Capture the cell that displays the provided text and extract its [x, y] central coordinate. 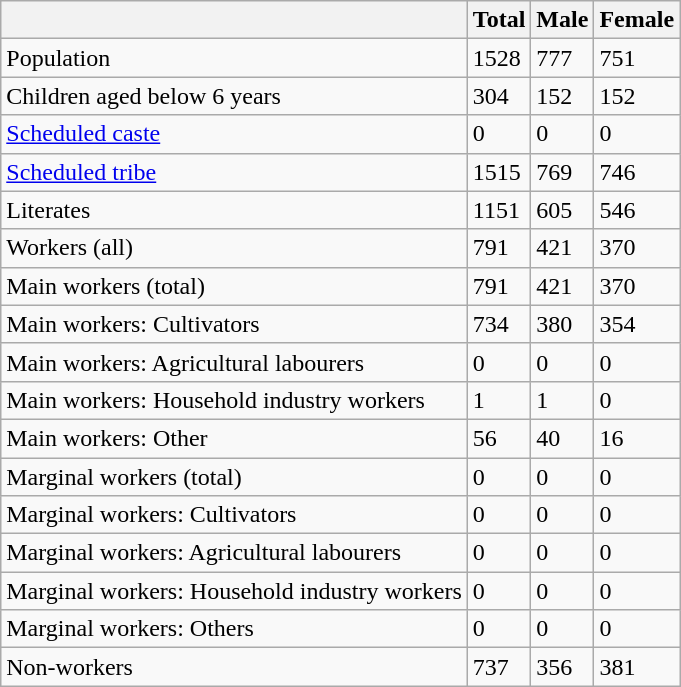
Main workers: Household industry workers [234, 400]
777 [562, 58]
40 [562, 438]
Main workers: Cultivators [234, 324]
Non-workers [234, 667]
Male [562, 20]
734 [499, 324]
Literates [234, 210]
Main workers (total) [234, 286]
Workers (all) [234, 248]
1528 [499, 58]
Marginal workers (total) [234, 477]
Marginal workers: Others [234, 629]
737 [499, 667]
381 [637, 667]
Children aged below 6 years [234, 96]
751 [637, 58]
Total [499, 20]
Main workers: Agricultural labourers [234, 362]
Scheduled caste [234, 134]
380 [562, 324]
746 [637, 172]
Marginal workers: Household industry workers [234, 591]
Scheduled tribe [234, 172]
304 [499, 96]
356 [562, 667]
1151 [499, 210]
605 [562, 210]
Population [234, 58]
1515 [499, 172]
546 [637, 210]
Main workers: Other [234, 438]
56 [499, 438]
Marginal workers: Cultivators [234, 515]
Marginal workers: Agricultural labourers [234, 553]
16 [637, 438]
Female [637, 20]
769 [562, 172]
354 [637, 324]
